Extract the [x, y] coordinate from the center of the cell holding the provided text.  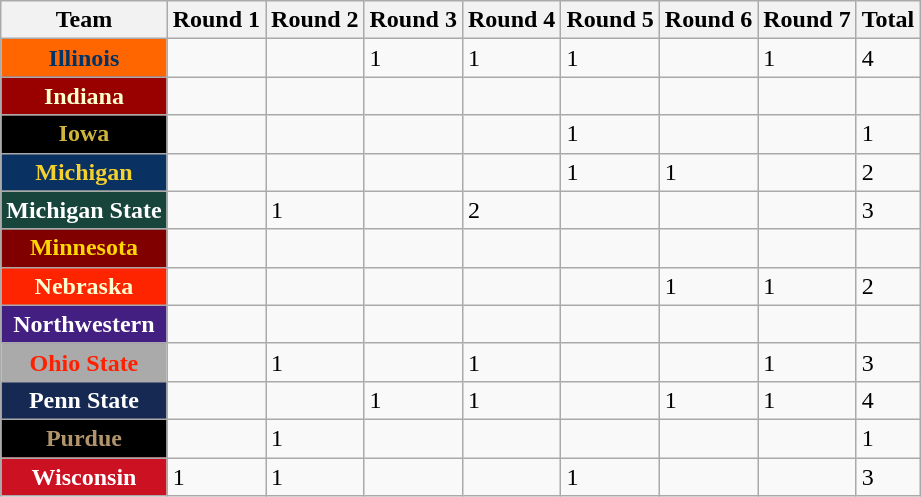
Round 7 [807, 20]
Round 1 [216, 20]
Round 2 [315, 20]
Total [888, 20]
Penn State [84, 400]
Minnesota [84, 248]
Northwestern [84, 324]
Round 6 [708, 20]
Wisconsin [84, 477]
Ohio State [84, 362]
Round 3 [413, 20]
Round 5 [610, 20]
Round 4 [511, 20]
Indiana [84, 96]
Team [84, 20]
Nebraska [84, 286]
Michigan [84, 172]
Michigan State [84, 210]
Iowa [84, 134]
Purdue [84, 438]
Illinois [84, 58]
